Identify which cell holds the provided text, then report its (X, Y) central coordinate. 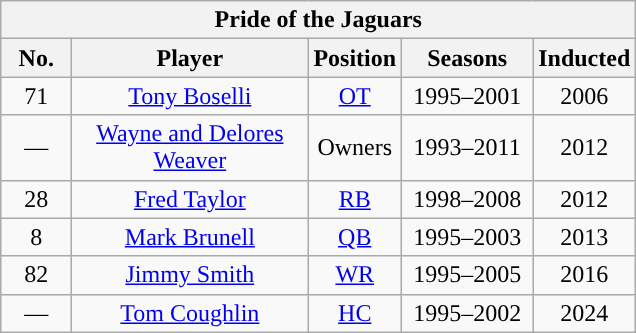
WR (355, 275)
OT (355, 96)
2016 (584, 275)
8 (36, 237)
28 (36, 199)
Position (355, 58)
Tony Boselli (190, 96)
Mark Brunell (190, 237)
RB (355, 199)
Player (190, 58)
2024 (584, 313)
Owners (355, 148)
1998–2008 (468, 199)
1995–2002 (468, 313)
Fred Taylor (190, 199)
82 (36, 275)
1993–2011 (468, 148)
2006 (584, 96)
1995–2001 (468, 96)
Inducted (584, 58)
1995–2005 (468, 275)
HC (355, 313)
Seasons (468, 58)
Pride of the Jaguars (318, 20)
Wayne and Delores Weaver (190, 148)
No. (36, 58)
1995–2003 (468, 237)
QB (355, 237)
71 (36, 96)
Jimmy Smith (190, 275)
Tom Coughlin (190, 313)
2013 (584, 237)
